Determine the (x, y) coordinate at the center of the cell enclosing the given text.  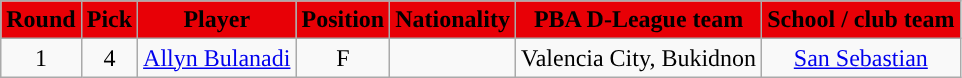
Pick (109, 20)
Round (41, 20)
San Sebastian (861, 58)
Valencia City, Bukidnon (638, 58)
Allyn Bulanadi (217, 58)
F (343, 58)
School / club team (861, 20)
4 (109, 58)
Player (217, 20)
Nationality (453, 20)
PBA D-League team (638, 20)
1 (41, 58)
Position (343, 20)
